From the cell containing the given text, extract its center point as (x, y) coordinate. 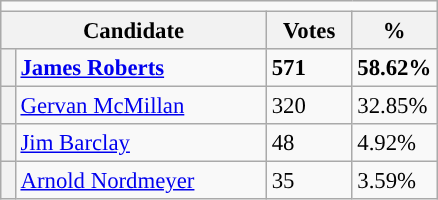
Candidate (134, 31)
4.92% (394, 143)
58.62% (394, 68)
Jim Barclay (140, 143)
3.59% (394, 181)
32.85% (394, 106)
571 (309, 68)
James Roberts (140, 68)
Arnold Nordmeyer (140, 181)
35 (309, 181)
Votes (309, 31)
320 (309, 106)
Gervan McMillan (140, 106)
% (394, 31)
48 (309, 143)
